Find where the given text appears and provide that cell's center as [x, y] coordinate. 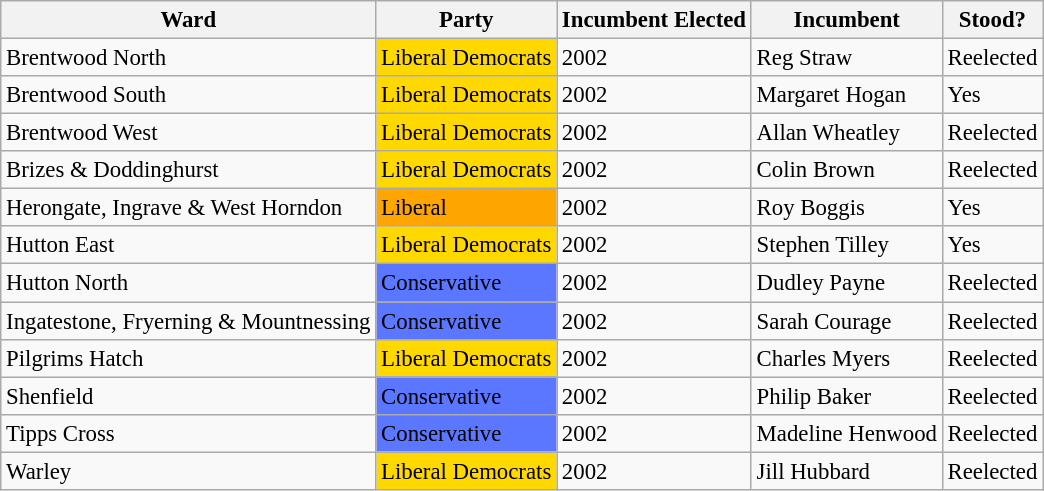
Madeline Henwood [846, 433]
Warley [188, 471]
Brentwood North [188, 58]
Reg Straw [846, 58]
Hutton North [188, 283]
Jill Hubbard [846, 471]
Liberal [466, 208]
Shenfield [188, 396]
Pilgrims Hatch [188, 358]
Roy Boggis [846, 208]
Charles Myers [846, 358]
Allan Wheatley [846, 133]
Dudley Payne [846, 283]
Herongate, Ingrave & West Horndon [188, 208]
Colin Brown [846, 170]
Philip Baker [846, 396]
Tipps Cross [188, 433]
Hutton East [188, 245]
Incumbent [846, 20]
Ward [188, 20]
Stood? [992, 20]
Brentwood West [188, 133]
Margaret Hogan [846, 95]
Sarah Courage [846, 321]
Brentwood South [188, 95]
Ingatestone, Fryerning & Mountnessing [188, 321]
Stephen Tilley [846, 245]
Brizes & Doddinghurst [188, 170]
Party [466, 20]
Incumbent Elected [654, 20]
